Locate the cell with the specified text and output its (x, y) center coordinate. 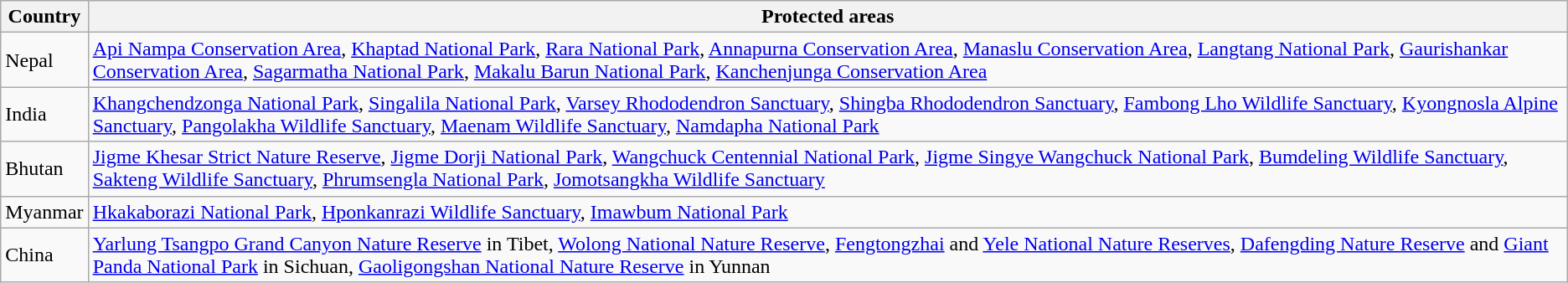
Country (44, 17)
Bhutan (44, 169)
Hkakaborazi National Park, Hponkanrazi Wildlife Sanctuary, Imawbum National Park (828, 212)
Protected areas (828, 17)
Myanmar (44, 212)
China (44, 255)
India (44, 114)
Nepal (44, 60)
